For the text-containing cell, return its midpoint in [X, Y] coordinate format. 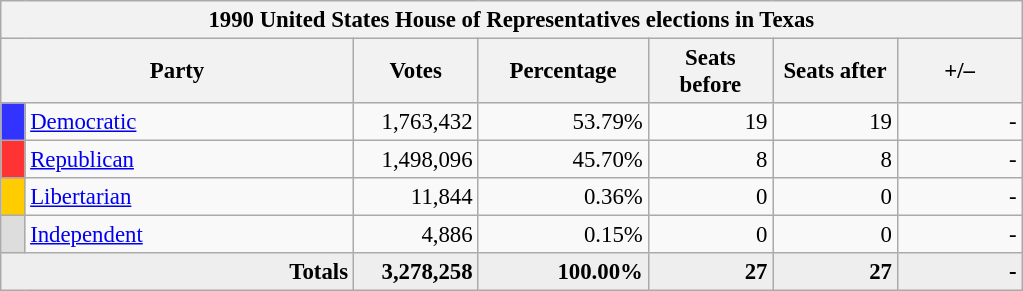
1,763,432 [416, 122]
0.15% [563, 235]
0.36% [563, 197]
53.79% [563, 122]
Seats after [836, 72]
11,844 [416, 197]
1990 United States House of Representatives elections in Texas [512, 20]
Democratic [189, 122]
+/– [960, 72]
45.70% [563, 160]
Independent [189, 235]
Seats before [710, 72]
Republican [189, 160]
Votes [416, 72]
4,886 [416, 235]
Party [178, 72]
Libertarian [189, 197]
1,498,096 [416, 160]
Percentage [563, 72]
